Provide the (x, y) coordinate of the cell's center where the given text is located.  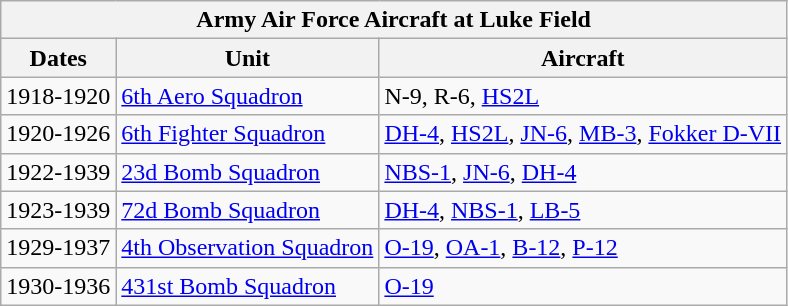
6th Fighter Squadron (248, 134)
DH-4, NBS-1, LB-5 (583, 210)
O-19, OA-1, B-12, P-12 (583, 248)
1918-1920 (58, 96)
N-9, R-6, HS2L (583, 96)
23d Bomb Squadron (248, 172)
1930-1936 (58, 286)
72d Bomb Squadron (248, 210)
NBS-1, JN-6, DH-4 (583, 172)
4th Observation Squadron (248, 248)
Dates (58, 58)
DH-4, HS2L, JN-6, MB-3, Fokker D-VII (583, 134)
Unit (248, 58)
1920-1926 (58, 134)
Aircraft (583, 58)
O-19 (583, 286)
1923-1939 (58, 210)
1929-1937 (58, 248)
Army Air Force Aircraft at Luke Field (394, 20)
6th Aero Squadron (248, 96)
431st Bomb Squadron (248, 286)
1922-1939 (58, 172)
